Scan for the cell matching the given text and deliver its [X, Y] coordinate at center. 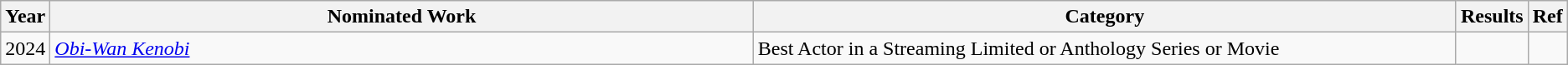
Best Actor in a Streaming Limited or Anthology Series or Movie [1104, 48]
Obi-Wan Kenobi [402, 48]
Year [25, 17]
Category [1104, 17]
Nominated Work [402, 17]
2024 [25, 48]
Results [1492, 17]
Ref [1548, 17]
